Provide the [x, y] coordinate of the cell's center where the given text is located.  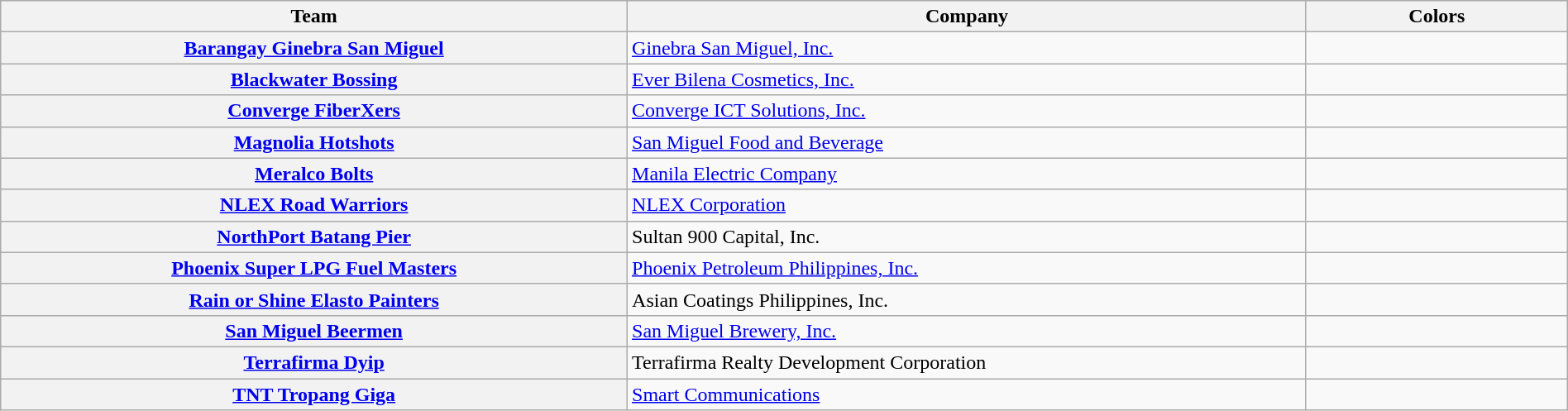
Smart Communications [968, 394]
Converge FiberXers [314, 111]
Asian Coatings Philippines, Inc. [968, 299]
Company [968, 17]
Phoenix Super LPG Fuel Masters [314, 268]
Ever Bilena Cosmetics, Inc. [968, 79]
NorthPort Batang Pier [314, 237]
NLEX Road Warriors [314, 205]
Phoenix Petroleum Philippines, Inc. [968, 268]
Blackwater Bossing [314, 79]
Rain or Shine Elasto Painters [314, 299]
Ginebra San Miguel, Inc. [968, 48]
Colors [1437, 17]
Terrafirma Dyip [314, 362]
Team [314, 17]
Meralco Bolts [314, 174]
Sultan 900 Capital, Inc. [968, 237]
San Miguel Food and Beverage [968, 142]
San Miguel Beermen [314, 331]
Terrafirma Realty Development Corporation [968, 362]
TNT Tropang Giga [314, 394]
Magnolia Hotshots [314, 142]
Converge ICT Solutions, Inc. [968, 111]
Barangay Ginebra San Miguel [314, 48]
San Miguel Brewery, Inc. [968, 331]
Manila Electric Company [968, 174]
NLEX Corporation [968, 205]
